Capture the cell that displays the provided text and extract its (X, Y) central coordinate. 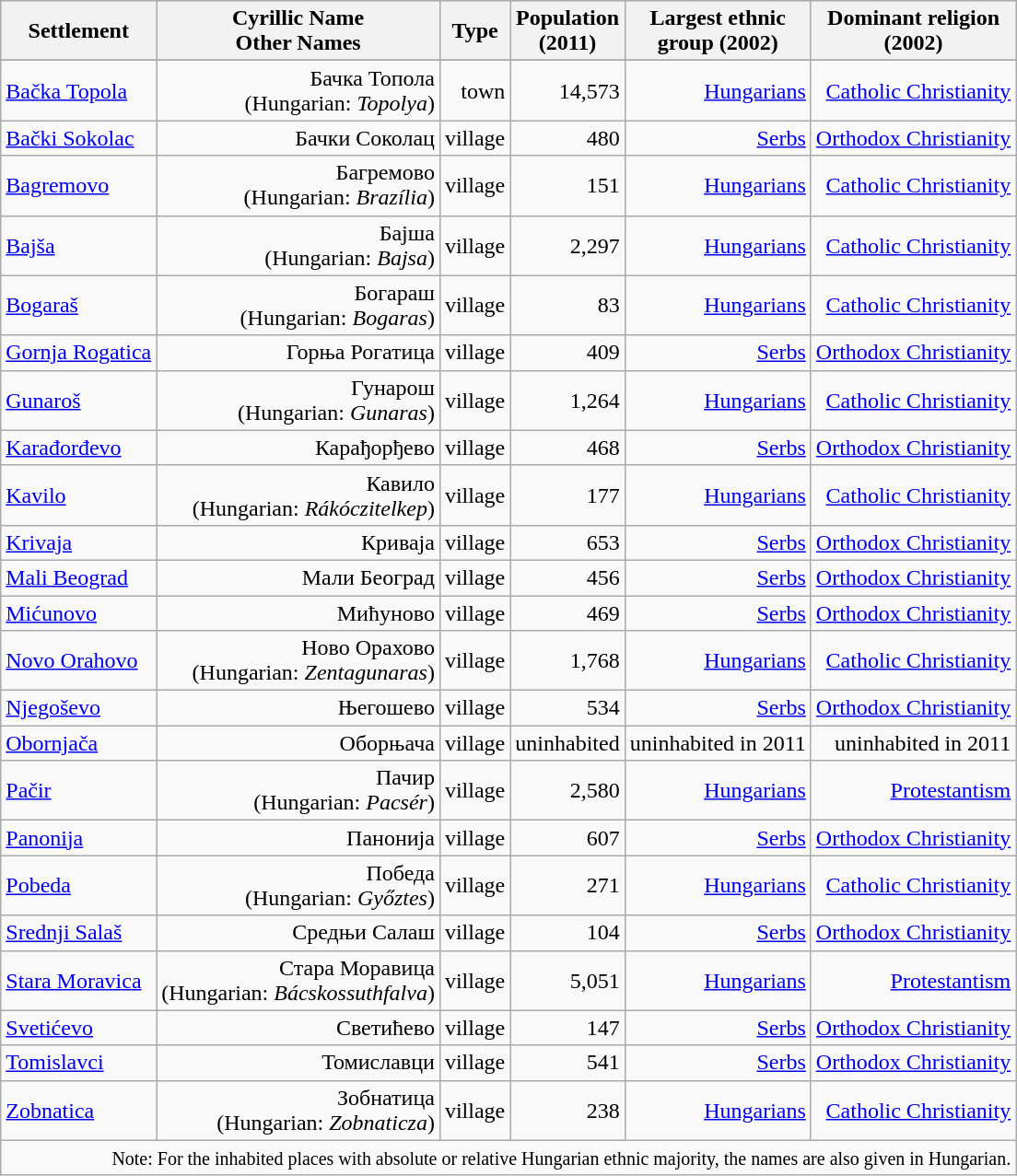
Note: For the inhabited places with absolute or relative Hungarian ethnic majority, the names are also given in Hungarian. (508, 1158)
151 (567, 186)
409 (567, 353)
Largest ethnicgroup (2002) (718, 31)
town (474, 90)
480 (567, 138)
Obornjača (79, 743)
147 (567, 1028)
Бачка Топола(Hungarian: Topolya) (298, 90)
Bajša (79, 245)
271 (567, 886)
Оборњача (298, 743)
Bogaraš (79, 306)
1,264 (567, 400)
Светићево (298, 1028)
Kavilo (79, 495)
469 (567, 612)
14,573 (567, 90)
Панонија (298, 838)
Криваја (298, 542)
Бајша(Hungarian: Bajsa) (298, 245)
607 (567, 838)
uninhabited (567, 743)
238 (567, 1111)
Bagremovo (79, 186)
468 (567, 448)
Karađorđevo (79, 448)
Карађорђево (298, 448)
Novo Orahovo (79, 661)
Gornja Rogatica (79, 353)
Gunaroš (79, 400)
534 (567, 708)
Кавило(Hungarian: Rákóczitelkep) (298, 495)
Bački Sokolac (79, 138)
Svetićevo (79, 1028)
Population(2011) (567, 31)
Pačir (79, 790)
Мићуново (298, 612)
Panonija (79, 838)
2,580 (567, 790)
Dominant religion(2002) (913, 31)
Njegoševo (79, 708)
Zobnatica (79, 1111)
Ново Орахово(Hungarian: Zentagunaras) (298, 661)
Krivaja (79, 542)
Богараш(Hungarian: Bogaras) (298, 306)
Горња Рогатица (298, 353)
Cyrillic NameOther Names (298, 31)
Мали Београд (298, 577)
Средњи Салаш (298, 933)
Bačka Topola (79, 90)
Бачки Соколац (298, 138)
Stara Moravica (79, 980)
Пачир(Hungarian: Pacsér) (298, 790)
Багремово(Hungarian: Brazília) (298, 186)
Гунарош(Hungarian: Gunaras) (298, 400)
Његошево (298, 708)
Pobeda (79, 886)
83 (567, 306)
Стара Моравица(Hungarian: Bácskossuthfalva) (298, 980)
Томиславци (298, 1063)
456 (567, 577)
1,768 (567, 661)
Tomislavci (79, 1063)
653 (567, 542)
2,297 (567, 245)
5,051 (567, 980)
Settlement (79, 31)
104 (567, 933)
177 (567, 495)
Зобнатица(Hungarian: Zobnaticza) (298, 1111)
Type (474, 31)
Srednji Salaš (79, 933)
Mali Beograd (79, 577)
Mićunovo (79, 612)
Победа(Hungarian: Győztes) (298, 886)
541 (567, 1063)
